Detect which cell encompasses the target text, then output its (x, y) center coordinate. 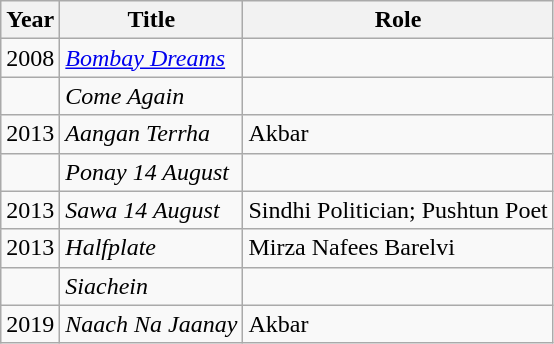
Ponay 14 August (152, 172)
Year (30, 20)
Sawa 14 August (152, 210)
Naach Na Jaanay (152, 324)
Sindhi Politician; Pushtun Poet (398, 210)
2008 (30, 58)
Halfplate (152, 248)
Aangan Terrha (152, 134)
Role (398, 20)
Mirza Nafees Barelvi (398, 248)
Siachein (152, 286)
2019 (30, 324)
Come Again (152, 96)
Bombay Dreams (152, 58)
Title (152, 20)
